Return [x, y] of the center of cell containing provided text 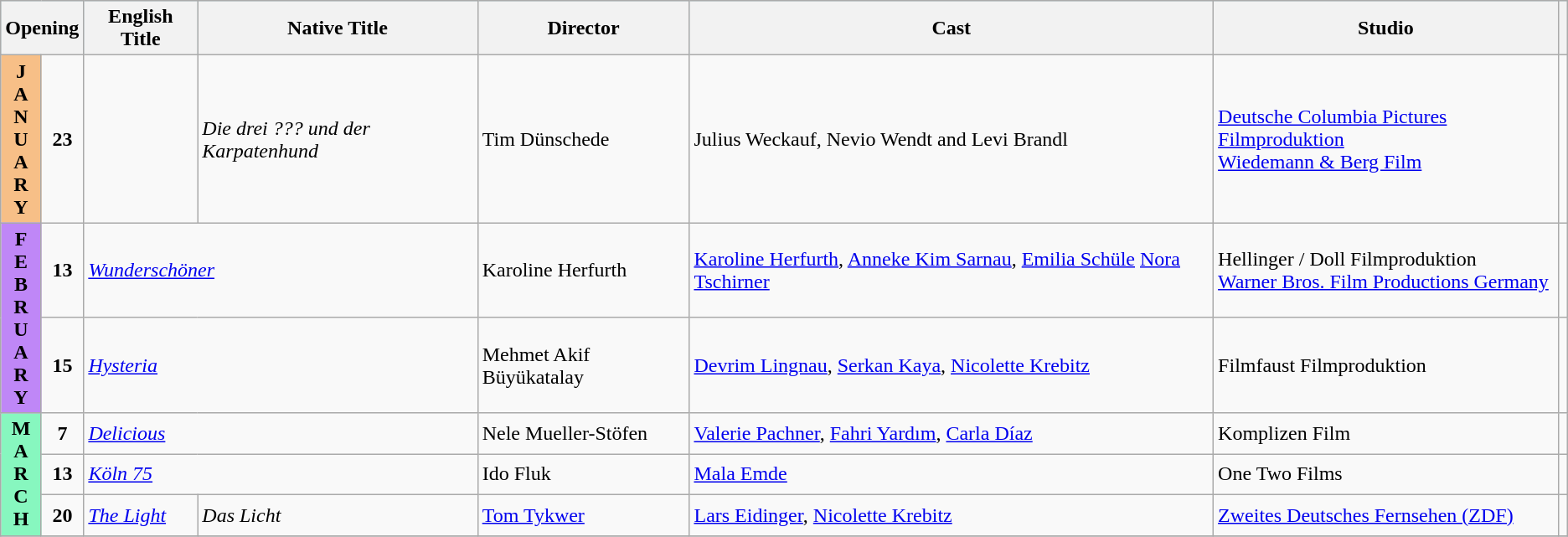
MARCH [22, 474]
Hellinger / Doll Filmproduktion Warner Bros. Film Productions Germany [1386, 271]
15 [62, 365]
Ido Fluk [583, 474]
23 [62, 139]
Mehmet Akif Büyükatalay [583, 365]
Die drei ??? und der Karpatenhund [338, 139]
JANUARY [22, 139]
Karoline Herfurth [583, 271]
The Light [141, 514]
Studio [1386, 28]
Das Licht [338, 514]
Delicious [281, 434]
Devrim Lingnau, Serkan Kaya, Nicolette Krebitz [952, 365]
Deutsche Columbia Pictures Filmproduktion Wiedemann & Berg Film [1386, 139]
Director [583, 28]
Tim Dünschede [583, 139]
7 [62, 434]
Nele Mueller-Stöfen [583, 434]
Komplizen Film [1386, 434]
Native Title [338, 28]
Filmfaust Filmproduktion [1386, 365]
Cast [952, 28]
Opening [42, 28]
Mala Emde [952, 474]
Karoline Herfurth, Anneke Kim Sarnau, Emilia Schüle Nora Tschirner [952, 271]
FEBRUARY [22, 318]
Hysteria [281, 365]
Wunderschöner [281, 271]
Lars Eidinger, Nicolette Krebitz [952, 514]
Julius Weckauf, Nevio Wendt and Levi Brandl [952, 139]
Valerie Pachner, Fahri Yardım, Carla Díaz [952, 434]
Tom Tykwer [583, 514]
Köln 75 [281, 474]
One Two Films [1386, 474]
Zweites Deutsches Fernsehen (ZDF) [1386, 514]
English Title [141, 28]
20 [62, 514]
